Pinpoint the cell where the given text exists, returning its [x, y] midpoint coordinate. 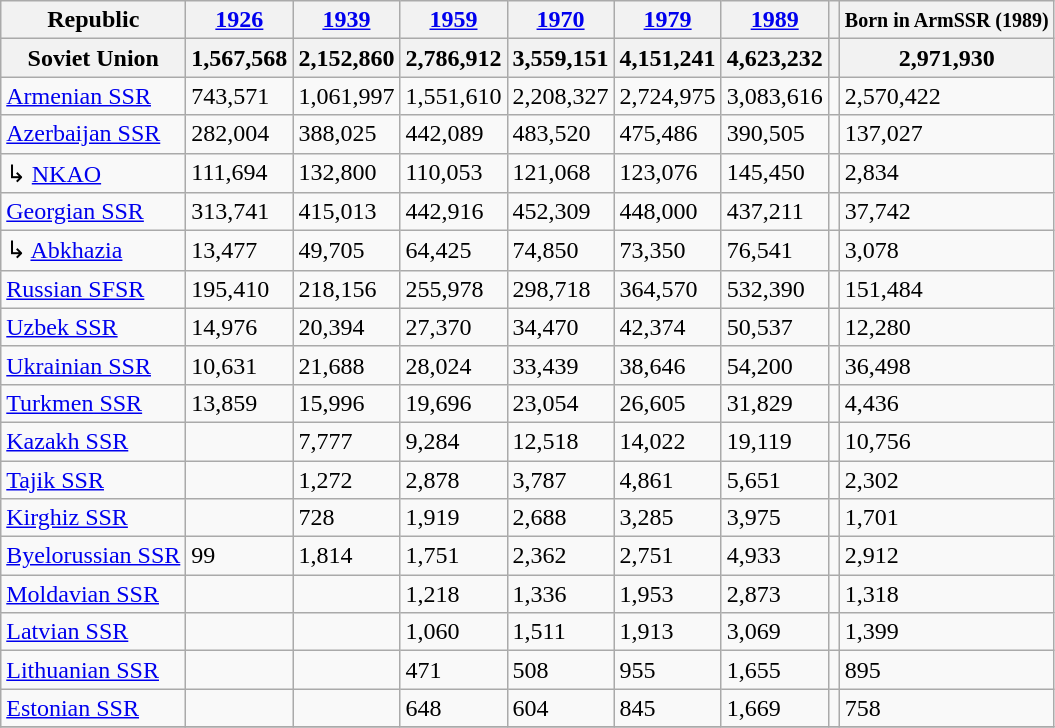
955 [668, 670]
31,829 [774, 403]
13,477 [240, 251]
1,218 [454, 594]
2,724,975 [668, 96]
Kazakh SSR [94, 441]
3,285 [668, 518]
1,953 [668, 594]
845 [668, 708]
151,484 [946, 289]
1926 [240, 20]
4,623,232 [774, 58]
9,284 [454, 441]
1,551,610 [454, 96]
21,688 [346, 365]
648 [454, 708]
313,741 [240, 212]
111,694 [240, 173]
Tajik SSR [94, 479]
Georgian SSR [94, 212]
Turkmen SSR [94, 403]
28,024 [454, 365]
1,399 [946, 632]
282,004 [240, 134]
2,152,860 [346, 58]
452,309 [560, 212]
437,211 [774, 212]
604 [560, 708]
218,156 [346, 289]
1,919 [454, 518]
1,336 [560, 594]
758 [946, 708]
1959 [454, 20]
27,370 [454, 327]
110,053 [454, 173]
1989 [774, 20]
14,022 [668, 441]
448,000 [668, 212]
Byelorussian SSR [94, 556]
37,742 [946, 212]
4,933 [774, 556]
Soviet Union [94, 58]
4,151,241 [668, 58]
532,390 [774, 289]
↳ Abkhazia [94, 251]
Uzbek SSR [94, 327]
1,060 [454, 632]
2,834 [946, 173]
1,272 [346, 479]
137,027 [946, 134]
471 [454, 670]
1970 [560, 20]
Republic [94, 20]
33,439 [560, 365]
2,912 [946, 556]
50,537 [774, 327]
1979 [668, 20]
15,996 [346, 403]
4,861 [668, 479]
2,751 [668, 556]
3,975 [774, 518]
10,631 [240, 365]
Born in ArmSSR (1989) [946, 20]
13,859 [240, 403]
145,450 [774, 173]
20,394 [346, 327]
Lithuanian SSR [94, 670]
36,498 [946, 365]
5,651 [774, 479]
2,878 [454, 479]
2,786,912 [454, 58]
1,669 [774, 708]
1,061,997 [346, 96]
42,374 [668, 327]
54,200 [774, 365]
73,350 [668, 251]
121,068 [560, 173]
Moldavian SSR [94, 594]
123,076 [668, 173]
7,777 [346, 441]
1,655 [774, 670]
99 [240, 556]
298,718 [560, 289]
Armenian SSR [94, 96]
475,486 [668, 134]
1,567,568 [240, 58]
76,541 [774, 251]
Latvian SSR [94, 632]
49,705 [346, 251]
12,280 [946, 327]
1,318 [946, 594]
Estonian SSR [94, 708]
2,302 [946, 479]
508 [560, 670]
2,208,327 [560, 96]
364,570 [668, 289]
483,520 [560, 134]
3,078 [946, 251]
442,089 [454, 134]
26,605 [668, 403]
3,787 [560, 479]
Kirghiz SSR [94, 518]
12,518 [560, 441]
Ukrainian SSR [94, 365]
19,119 [774, 441]
195,410 [240, 289]
255,978 [454, 289]
895 [946, 670]
2,570,422 [946, 96]
4,436 [946, 403]
3,069 [774, 632]
23,054 [560, 403]
2,688 [560, 518]
743,571 [240, 96]
1,913 [668, 632]
132,800 [346, 173]
1,701 [946, 518]
38,646 [668, 365]
74,850 [560, 251]
34,470 [560, 327]
2,873 [774, 594]
Russian SFSR [94, 289]
1,511 [560, 632]
10,756 [946, 441]
1939 [346, 20]
Azerbaijan SSR [94, 134]
64,425 [454, 251]
388,025 [346, 134]
3,083,616 [774, 96]
442,916 [454, 212]
1,814 [346, 556]
728 [346, 518]
19,696 [454, 403]
2,971,930 [946, 58]
14,976 [240, 327]
415,013 [346, 212]
↳ NKAO [94, 173]
2,362 [560, 556]
3,559,151 [560, 58]
1,751 [454, 556]
390,505 [774, 134]
